Search for the cell housing the specified text and yield its (x, y) center coordinate. 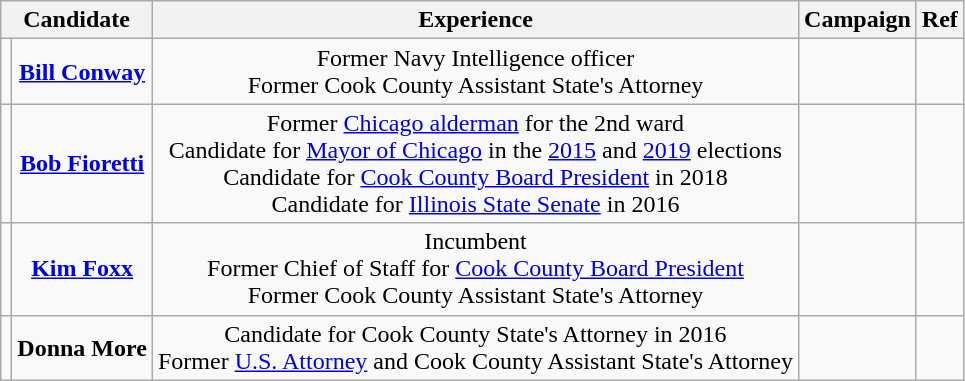
Bob Fioretti (82, 164)
Donna More (82, 348)
Ref (940, 20)
Experience (475, 20)
Campaign (858, 20)
Bill Conway (82, 72)
Former Navy Intelligence officerFormer Cook County Assistant State's Attorney (475, 72)
IncumbentFormer Chief of Staff for Cook County Board PresidentFormer Cook County Assistant State's Attorney (475, 269)
Candidate (77, 20)
Candidate for Cook County State's Attorney in 2016Former U.S. Attorney and Cook County Assistant State's Attorney (475, 348)
Kim Foxx (82, 269)
